Locate the cell with the specified text and output its (x, y) center coordinate. 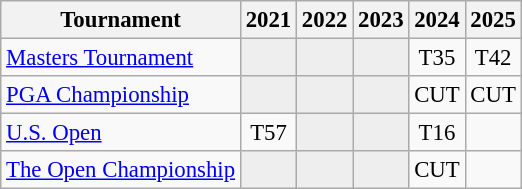
T16 (437, 133)
The Open Championship (121, 170)
T35 (437, 58)
T42 (493, 58)
2022 (325, 20)
Tournament (121, 20)
T57 (268, 133)
2023 (381, 20)
Masters Tournament (121, 58)
2025 (493, 20)
PGA Championship (121, 95)
2021 (268, 20)
U.S. Open (121, 133)
2024 (437, 20)
